Output the (X, Y) coordinate of the center of the cell containing the given text.  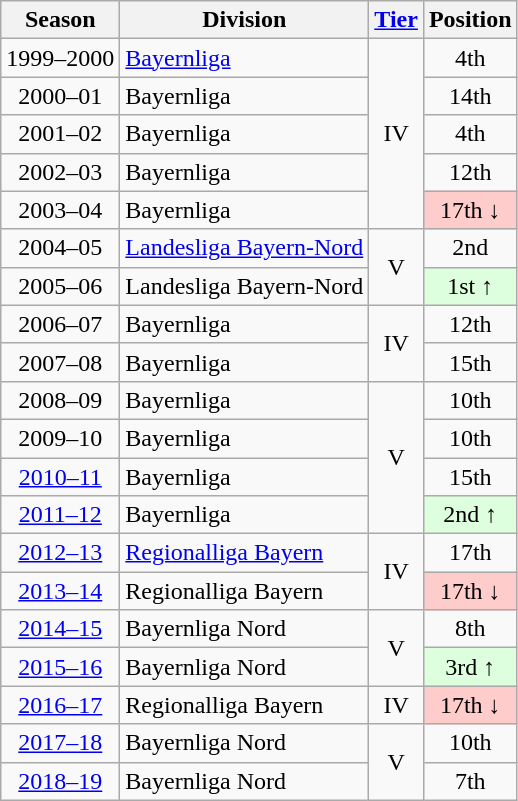
2nd (470, 248)
14th (470, 96)
2001–02 (60, 134)
2013–14 (60, 591)
Position (470, 20)
2007–08 (60, 362)
2012–13 (60, 553)
2006–07 (60, 324)
Tier (396, 20)
2003–04 (60, 210)
2010–11 (60, 477)
2002–03 (60, 172)
2000–01 (60, 96)
2018–19 (60, 781)
3rd ↑ (470, 667)
2009–10 (60, 438)
7th (470, 781)
17th (470, 553)
8th (470, 629)
2016–17 (60, 705)
2014–15 (60, 629)
2008–09 (60, 400)
2017–18 (60, 743)
2011–12 (60, 515)
2004–05 (60, 248)
2nd ↑ (470, 515)
1999–2000 (60, 58)
Season (60, 20)
2005–06 (60, 286)
1st ↑ (470, 286)
2015–16 (60, 667)
Division (244, 20)
